Scan for the cell matching the given text and deliver its [x, y] coordinate at center. 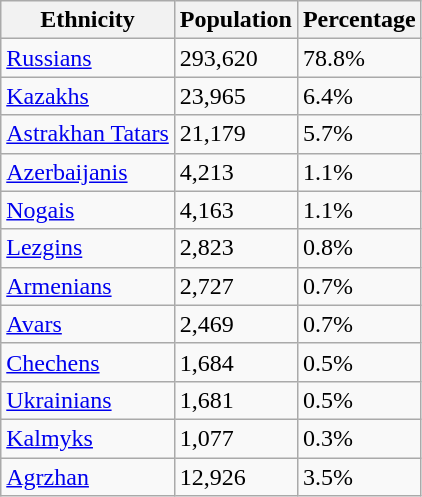
Ukrainians [88, 400]
2,469 [236, 324]
Lezgins [88, 248]
Kazakhs [88, 96]
3.5% [359, 477]
Russians [88, 58]
4,163 [236, 210]
1,077 [236, 438]
Azerbaijanis [88, 172]
0.8% [359, 248]
Kalmyks [88, 438]
Population [236, 20]
Percentage [359, 20]
1,681 [236, 400]
293,620 [236, 58]
1,684 [236, 362]
Agrzhan [88, 477]
6.4% [359, 96]
12,926 [236, 477]
Chechens [88, 362]
2,823 [236, 248]
Avars [88, 324]
0.3% [359, 438]
Ethnicity [88, 20]
78.8% [359, 58]
Astrakhan Tatars [88, 134]
2,727 [236, 286]
Armenians [88, 286]
5.7% [359, 134]
21,179 [236, 134]
23,965 [236, 96]
Nogais [88, 210]
4,213 [236, 172]
